Capture the cell that displays the provided text and extract its [x, y] central coordinate. 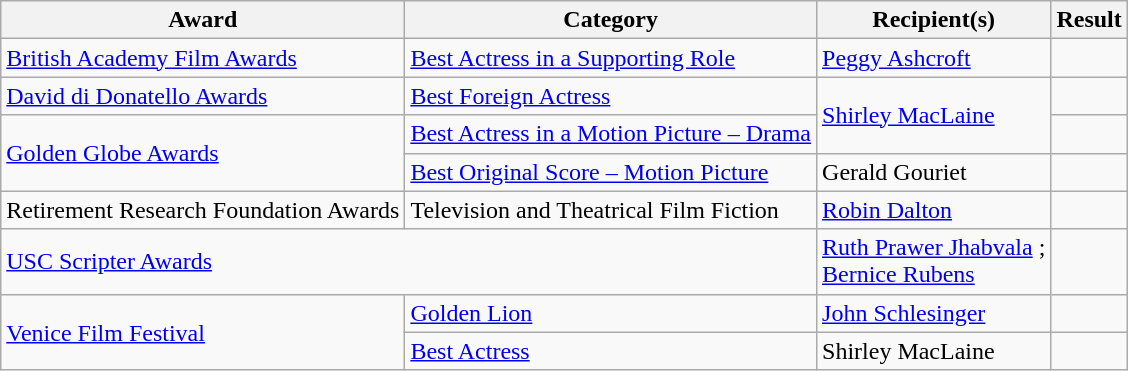
Best Foreign Actress [611, 96]
British Academy Film Awards [203, 58]
Venice Film Festival [203, 332]
Golden Globe Awards [203, 153]
Best Actress in a Motion Picture – Drama [611, 134]
Gerald Gouriet [934, 172]
Recipient(s) [934, 20]
David di Donatello Awards [203, 96]
Result [1089, 20]
Peggy Ashcroft [934, 58]
Best Actress in a Supporting Role [611, 58]
Category [611, 20]
Television and Theatrical Film Fiction [611, 210]
Golden Lion [611, 313]
Robin Dalton [934, 210]
Retirement Research Foundation Awards [203, 210]
USC Scripter Awards [409, 262]
Best Original Score – Motion Picture [611, 172]
Award [203, 20]
Ruth Prawer Jhabvala ; Bernice Rubens [934, 262]
Best Actress [611, 351]
John Schlesinger [934, 313]
